Capture the cell that displays the provided text and extract its (X, Y) central coordinate. 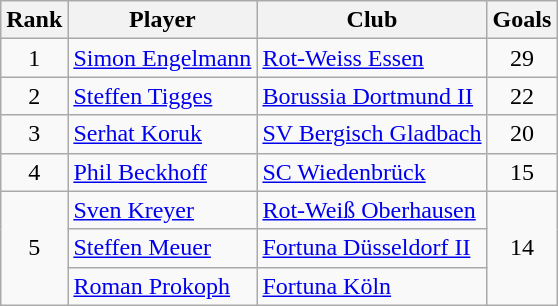
22 (522, 96)
15 (522, 172)
Roman Prokoph (162, 286)
2 (34, 96)
Steffen Tigges (162, 96)
Borussia Dortmund II (372, 96)
Player (162, 20)
5 (34, 248)
Fortuna Köln (372, 286)
Steffen Meuer (162, 248)
Serhat Koruk (162, 134)
14 (522, 248)
20 (522, 134)
Sven Kreyer (162, 210)
Simon Engelmann (162, 58)
Rot-Weiß Oberhausen (372, 210)
Rank (34, 20)
SV Bergisch Gladbach (372, 134)
29 (522, 58)
3 (34, 134)
Rot-Weiss Essen (372, 58)
4 (34, 172)
Club (372, 20)
Goals (522, 20)
Phil Beckhoff (162, 172)
SC Wiedenbrück (372, 172)
1 (34, 58)
Fortuna Düsseldorf II (372, 248)
